Find where the given text appears and provide that cell's center as [X, Y] coordinate. 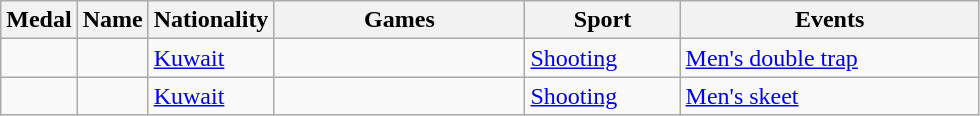
Sport [602, 20]
Medal [39, 20]
Events [830, 20]
Name [112, 20]
Men's skeet [830, 96]
Nationality [211, 20]
Men's double trap [830, 58]
Games [400, 20]
